Pinpoint the cell where the given text exists, returning its (x, y) midpoint coordinate. 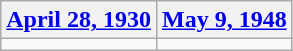
April 28, 1930 (79, 20)
May 9, 1948 (224, 20)
